Detect which cell encompasses the target text, then output its (x, y) center coordinate. 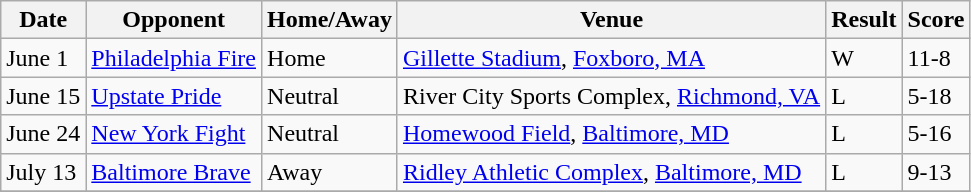
June 24 (44, 134)
Philadelphia Fire (174, 58)
River City Sports Complex, Richmond, VA (611, 96)
Venue (611, 20)
Result (864, 20)
Away (330, 172)
Baltimore Brave (174, 172)
Ridley Athletic Complex, Baltimore, MD (611, 172)
11-8 (936, 58)
July 13 (44, 172)
June 1 (44, 58)
Score (936, 20)
5-18 (936, 96)
Home (330, 58)
June 15 (44, 96)
Gillette Stadium, Foxboro, MA (611, 58)
5-16 (936, 134)
9-13 (936, 172)
Opponent (174, 20)
Home/Away (330, 20)
Homewood Field, Baltimore, MD (611, 134)
Date (44, 20)
New York Fight (174, 134)
W (864, 58)
Upstate Pride (174, 96)
